Determine the (x, y) coordinate at the center of the cell enclosing the given text.  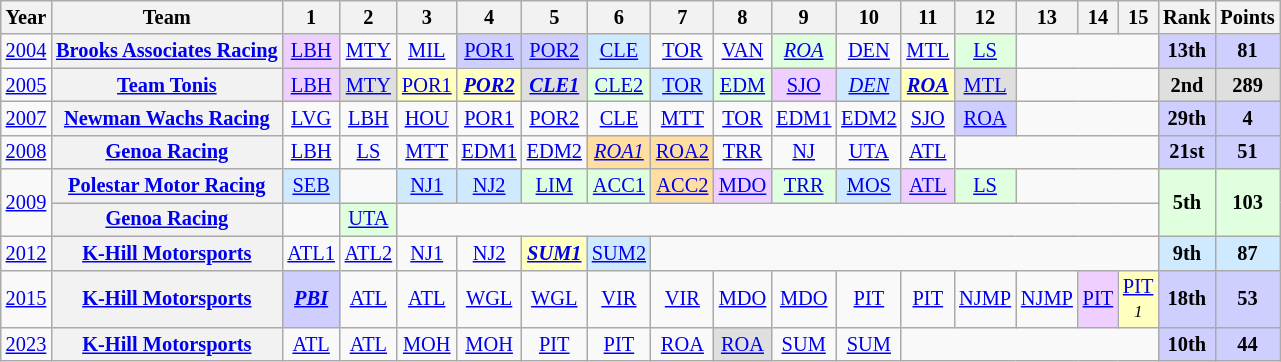
8 (742, 17)
81 (1248, 51)
2015 (26, 299)
11 (928, 17)
SUM1 (554, 253)
CLE2 (619, 85)
2004 (26, 51)
13 (1047, 17)
9th (1186, 253)
Team Tonis (166, 85)
ACC2 (682, 186)
PBI (312, 299)
2007 (26, 118)
MOS (868, 186)
5th (1186, 202)
CLE1 (554, 85)
10 (868, 17)
2023 (26, 344)
SEB (312, 186)
EDM (742, 85)
12 (985, 17)
9 (804, 17)
ROA2 (682, 152)
13th (1186, 51)
LIM (554, 186)
HOU (427, 118)
14 (1098, 17)
53 (1248, 299)
2 (368, 17)
21st (1186, 152)
7 (682, 17)
15 (1138, 17)
29th (1186, 118)
2008 (26, 152)
2012 (26, 253)
3 (427, 17)
ROA1 (619, 152)
Brooks Associates Racing (166, 51)
Year (26, 17)
ATL2 (368, 253)
Newman Wachs Racing (166, 118)
51 (1248, 152)
1 (312, 17)
2nd (1186, 85)
Points (1248, 17)
Rank (1186, 17)
PIT1 (1138, 299)
NJ (804, 152)
5 (554, 17)
LVG (312, 118)
289 (1248, 85)
103 (1248, 202)
18th (1186, 299)
6 (619, 17)
Polestar Motor Racing (166, 186)
MIL (427, 51)
SUM2 (619, 253)
87 (1248, 253)
10th (1186, 344)
Team (166, 17)
44 (1248, 344)
ACC1 (619, 186)
2005 (26, 85)
VAN (742, 51)
2009 (26, 202)
ATL1 (312, 253)
